Pinpoint the cell where the given text exists, returning its [x, y] midpoint coordinate. 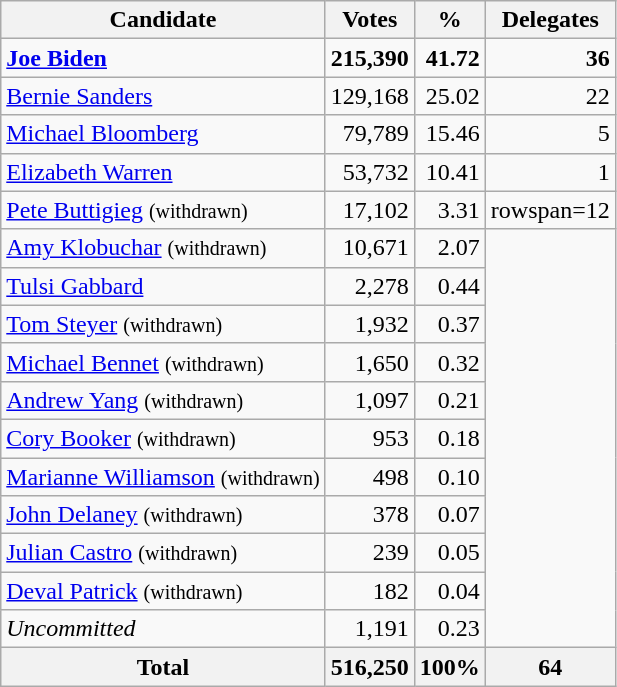
Candidate [163, 20]
239 [370, 553]
1,932 [370, 324]
Andrew Yang (withdrawn) [163, 400]
Pete Buttigieg (withdrawn) [163, 210]
Deval Patrick (withdrawn) [163, 591]
378 [370, 515]
36 [550, 58]
Michael Bennet (withdrawn) [163, 362]
Uncommitted [163, 629]
17,102 [370, 210]
498 [370, 477]
5 [550, 134]
22 [550, 96]
41.72 [450, 58]
0.37 [450, 324]
Total [163, 667]
0.04 [450, 591]
Joe Biden [163, 58]
0.07 [450, 515]
10.41 [450, 172]
215,390 [370, 58]
1 [550, 172]
John Delaney (withdrawn) [163, 515]
0.44 [450, 286]
15.46 [450, 134]
2.07 [450, 248]
rowspan=12 [550, 210]
Amy Klobuchar (withdrawn) [163, 248]
25.02 [450, 96]
Julian Castro (withdrawn) [163, 553]
0.21 [450, 400]
516,250 [370, 667]
3.31 [450, 210]
129,168 [370, 96]
0.05 [450, 553]
% [450, 20]
1,191 [370, 629]
953 [370, 438]
Bernie Sanders [163, 96]
Tulsi Gabbard [163, 286]
Tom Steyer (withdrawn) [163, 324]
0.32 [450, 362]
79,789 [370, 134]
Elizabeth Warren [163, 172]
0.10 [450, 477]
Votes [370, 20]
Michael Bloomberg [163, 134]
1,097 [370, 400]
10,671 [370, 248]
0.18 [450, 438]
100% [450, 667]
0.23 [450, 629]
Marianne Williamson (withdrawn) [163, 477]
Delegates [550, 20]
Cory Booker (withdrawn) [163, 438]
182 [370, 591]
2,278 [370, 286]
64 [550, 667]
1,650 [370, 362]
53,732 [370, 172]
